Extract the (x, y) coordinate from the center of the cell holding the provided text.  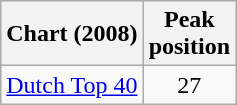
Chart (2008) (72, 34)
27 (189, 85)
Dutch Top 40 (72, 85)
Peakposition (189, 34)
